Determine the [x, y] coordinate at the center of the cell enclosing the given text.  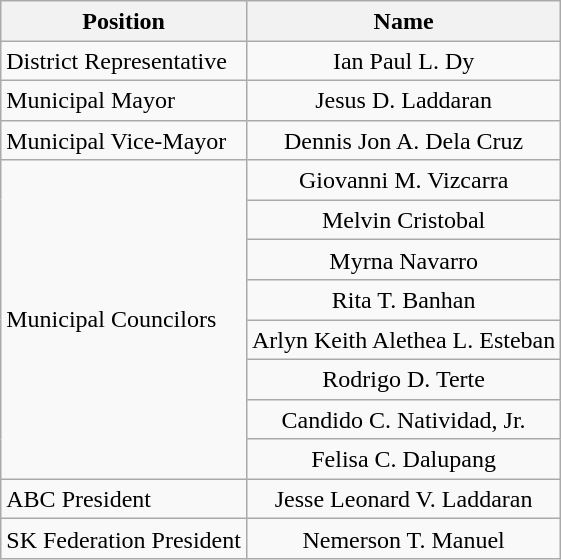
Dennis Jon A. Dela Cruz [403, 140]
ABC President [124, 499]
Rita T. Banhan [403, 300]
Giovanni M. Vizcarra [403, 180]
Jesse Leonard V. Laddaran [403, 499]
Rodrigo D. Terte [403, 379]
Name [403, 21]
SK Federation President [124, 539]
Municipal Vice-Mayor [124, 140]
Felisa C. Dalupang [403, 459]
District Representative [124, 61]
Ian Paul L. Dy [403, 61]
Myrna Navarro [403, 260]
Municipal Councilors [124, 320]
Arlyn Keith Alethea L. Esteban [403, 340]
Municipal Mayor [124, 100]
Jesus D. Laddaran [403, 100]
Candido C. Natividad, Jr. [403, 419]
Position [124, 21]
Melvin Cristobal [403, 220]
Nemerson T. Manuel [403, 539]
